Detect which cell encompasses the target text, then output its (x, y) center coordinate. 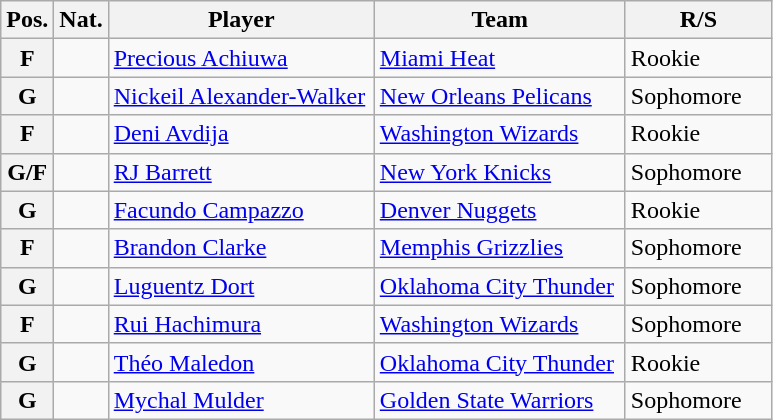
New Orleans Pelicans (500, 96)
Facundo Campazzo (241, 210)
Miami Heat (500, 58)
Player (241, 20)
Nat. (81, 20)
Nickeil Alexander-Walker (241, 96)
Pos. (28, 20)
Rui Hachimura (241, 324)
G/F (28, 172)
Golden State Warriors (500, 400)
R/S (698, 20)
Luguentz Dort (241, 286)
Denver Nuggets (500, 210)
Memphis Grizzlies (500, 248)
Deni Avdija (241, 134)
Team (500, 20)
Mychal Mulder (241, 400)
New York Knicks (500, 172)
Brandon Clarke (241, 248)
Precious Achiuwa (241, 58)
Théo Maledon (241, 362)
RJ Barrett (241, 172)
